Extract the [X, Y] coordinate from the center of the cell holding the provided text.  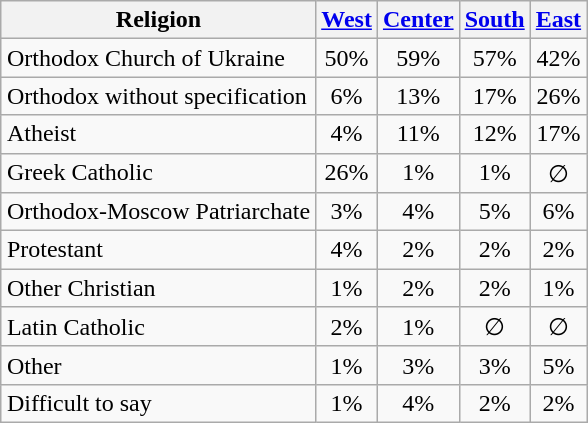
Orthodox without specification [158, 96]
West [347, 20]
Orthodox Church of Ukraine [158, 58]
42% [558, 58]
Difficult to say [158, 403]
Orthodox-Moscow Patriarchate [158, 212]
Atheist [158, 134]
50% [347, 58]
59% [418, 58]
Other Christian [158, 288]
Latin Catholic [158, 327]
11% [418, 134]
12% [494, 134]
Other [158, 365]
57% [494, 58]
East [558, 20]
South [494, 20]
Center [418, 20]
Greek Catholic [158, 173]
Religion [158, 20]
13% [418, 96]
Protestant [158, 250]
